Provide the [X, Y] coordinate of the cell's center where the given text is located.  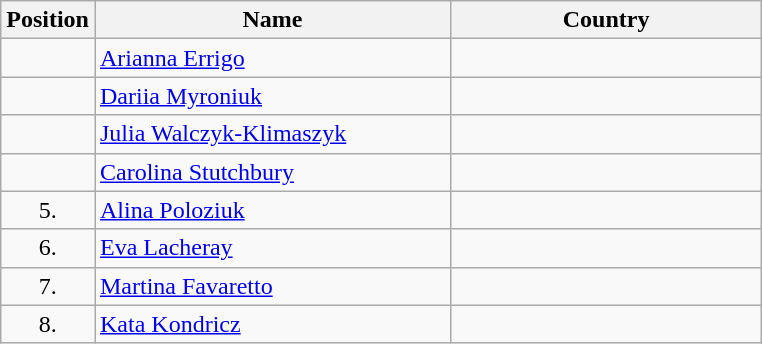
Arianna Errigo [272, 58]
Julia Walczyk-Klimaszyk [272, 134]
Position [48, 20]
5. [48, 210]
Martina Favaretto [272, 286]
Alina Poloziuk [272, 210]
Carolina Stutchbury [272, 172]
6. [48, 248]
Dariia Myroniuk [272, 96]
Country [606, 20]
7. [48, 286]
8. [48, 324]
Kata Kondricz [272, 324]
Name [272, 20]
Eva Lacheray [272, 248]
